Scan for the cell matching the given text and deliver its [X, Y] coordinate at center. 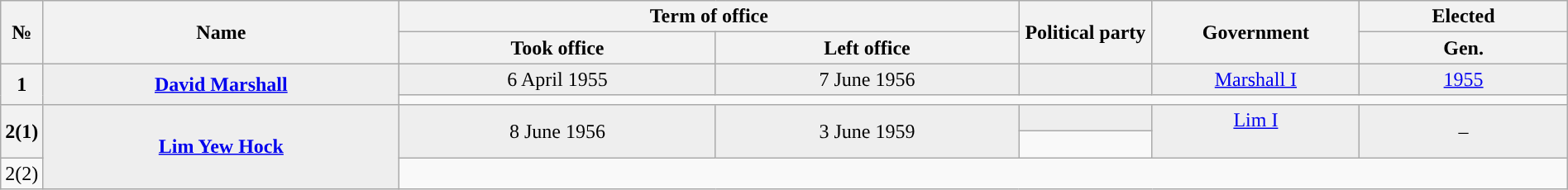
Lim I [1255, 131]
1 [22, 84]
Marshall I [1255, 79]
6 April 1955 [557, 79]
№ [22, 32]
Political party [1085, 32]
Government [1255, 32]
3 June 1959 [867, 131]
– [1464, 131]
Elected [1464, 17]
Gen. [1464, 48]
David Marshall [222, 84]
Name [222, 32]
Term of office [710, 17]
8 June 1956 [557, 131]
Took office [557, 48]
1955 [1464, 79]
Left office [867, 48]
Lim Yew Hock [222, 147]
2(2) [22, 173]
2(1) [22, 131]
7 June 1956 [867, 79]
